Detect which cell encompasses the target text, then output its [x, y] center coordinate. 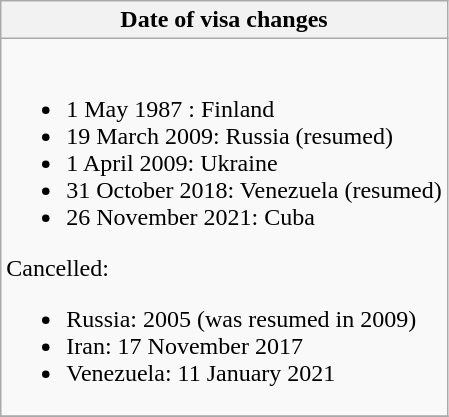
Date of visa changes [224, 20]
